From the cell containing the given text, extract its center point as [x, y] coordinate. 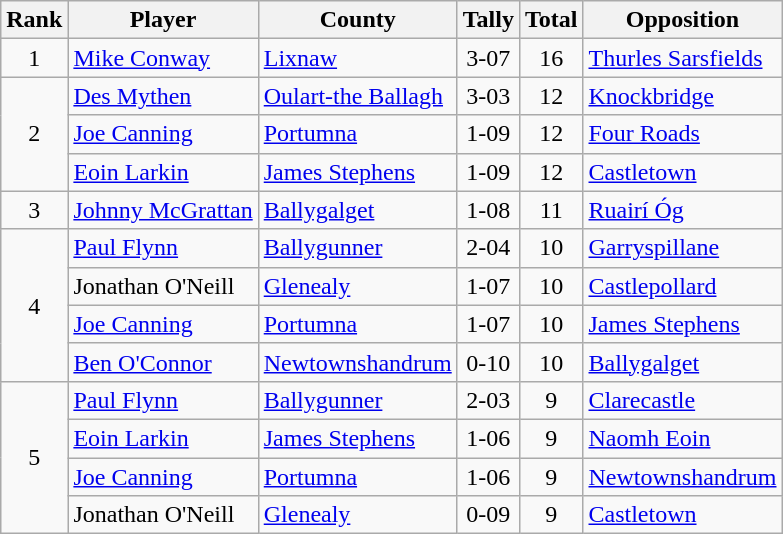
Castlepollard [682, 286]
Clarecastle [682, 400]
Des Mythen [163, 96]
Ben O'Connor [163, 362]
Lixnaw [358, 58]
Naomh Eoin [682, 438]
Tally [488, 20]
Knockbridge [682, 96]
2 [34, 134]
3 [34, 210]
Johnny McGrattan [163, 210]
Opposition [682, 20]
11 [551, 210]
1-08 [488, 210]
Total [551, 20]
Oulart-the Ballagh [358, 96]
5 [34, 457]
Mike Conway [163, 58]
3-03 [488, 96]
16 [551, 58]
2-03 [488, 400]
3-07 [488, 58]
4 [34, 305]
0-10 [488, 362]
1 [34, 58]
Player [163, 20]
County [358, 20]
Ruairí Óg [682, 210]
Thurles Sarsfields [682, 58]
Rank [34, 20]
0-09 [488, 515]
Garryspillane [682, 248]
2-04 [488, 248]
Four Roads [682, 134]
